For the text-containing cell, return its midpoint in [X, Y] coordinate format. 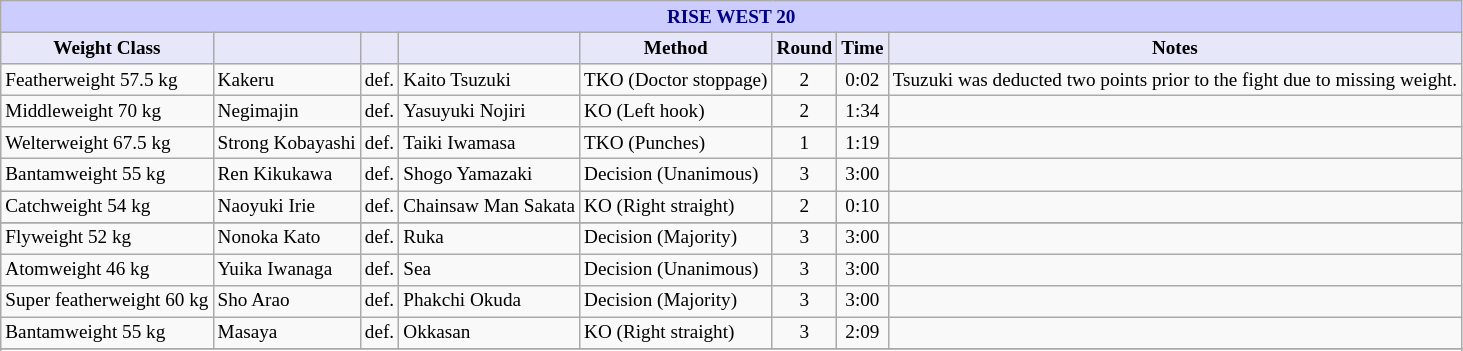
0:10 [862, 206]
Ren Kikukawa [286, 175]
Shogo Yamazaki [490, 175]
Welterweight 67.5 kg [107, 143]
Sho Arao [286, 301]
1:34 [862, 111]
TKO (Doctor stoppage) [676, 80]
0:02 [862, 80]
Featherweight 57.5 kg [107, 80]
Taiki Iwamasa [490, 143]
Notes [1174, 48]
Method [676, 48]
Super featherweight 60 kg [107, 301]
Catchweight 54 kg [107, 206]
Negimajin [286, 111]
Okkasan [490, 333]
Ruka [490, 238]
Nonoka Kato [286, 238]
Kaito Tsuzuki [490, 80]
Tsuzuki was deducted two points prior to the fight due to missing weight. [1174, 80]
1 [804, 143]
Flyweight 52 kg [107, 238]
Sea [490, 270]
2:09 [862, 333]
Yuika Iwanaga [286, 270]
Weight Class [107, 48]
Time [862, 48]
Naoyuki Irie [286, 206]
TKO (Punches) [676, 143]
Masaya [286, 333]
KO (Left hook) [676, 111]
Strong Kobayashi [286, 143]
Round [804, 48]
1:19 [862, 143]
Kakeru [286, 80]
Atomweight 46 kg [107, 270]
Phakchi Okuda [490, 301]
RISE WEST 20 [732, 17]
Chainsaw Man Sakata [490, 206]
Yasuyuki Nojiri [490, 111]
Middleweight 70 kg [107, 111]
